Identify which cell holds the provided text, then report its (x, y) central coordinate. 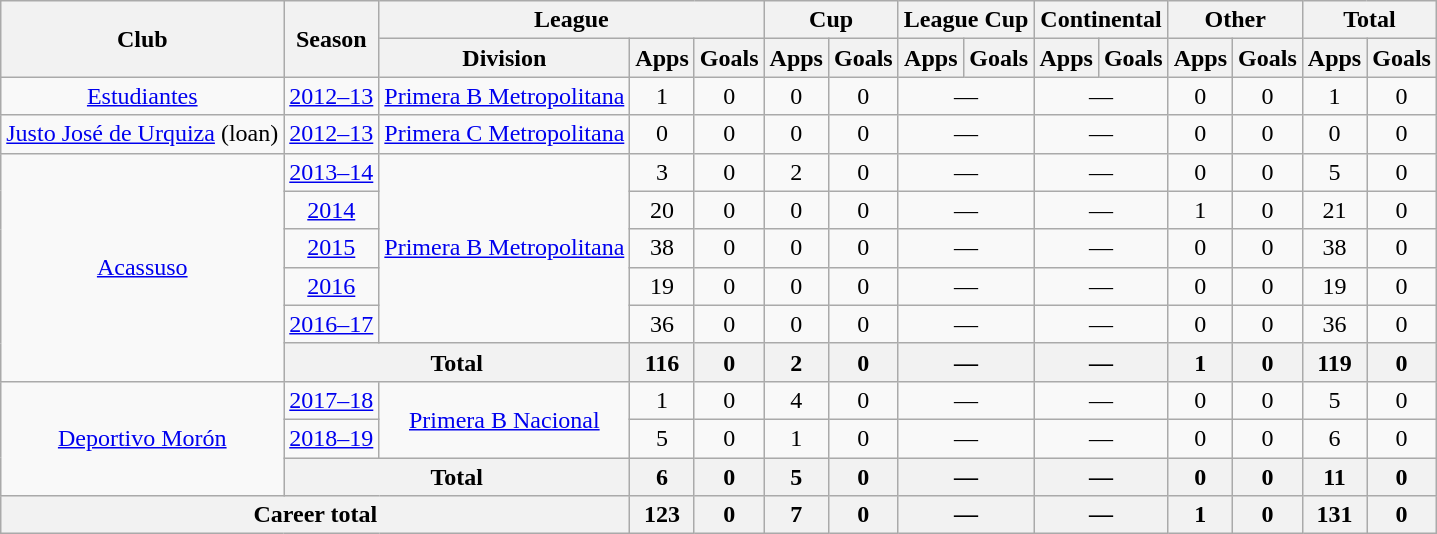
Justo José de Urquiza (loan) (142, 134)
Primera C Metropolitana (504, 134)
2013–14 (332, 172)
119 (1334, 362)
Season (332, 39)
123 (662, 515)
21 (1334, 210)
131 (1334, 515)
4 (796, 400)
Career total (316, 515)
Division (504, 58)
Other (1235, 20)
116 (662, 362)
Cup (831, 20)
20 (662, 210)
11 (1334, 477)
7 (796, 515)
Primera B Nacional (504, 419)
2015 (332, 248)
2017–18 (332, 400)
Continental (1101, 20)
Club (142, 39)
3 (662, 172)
2014 (332, 210)
Deportivo Morón (142, 438)
2016 (332, 286)
Estudiantes (142, 96)
League (572, 20)
2018–19 (332, 438)
Acassuso (142, 267)
2016–17 (332, 324)
League Cup (966, 20)
